Return the [x, y] coordinate for the center point of the cell that contains the specified text.  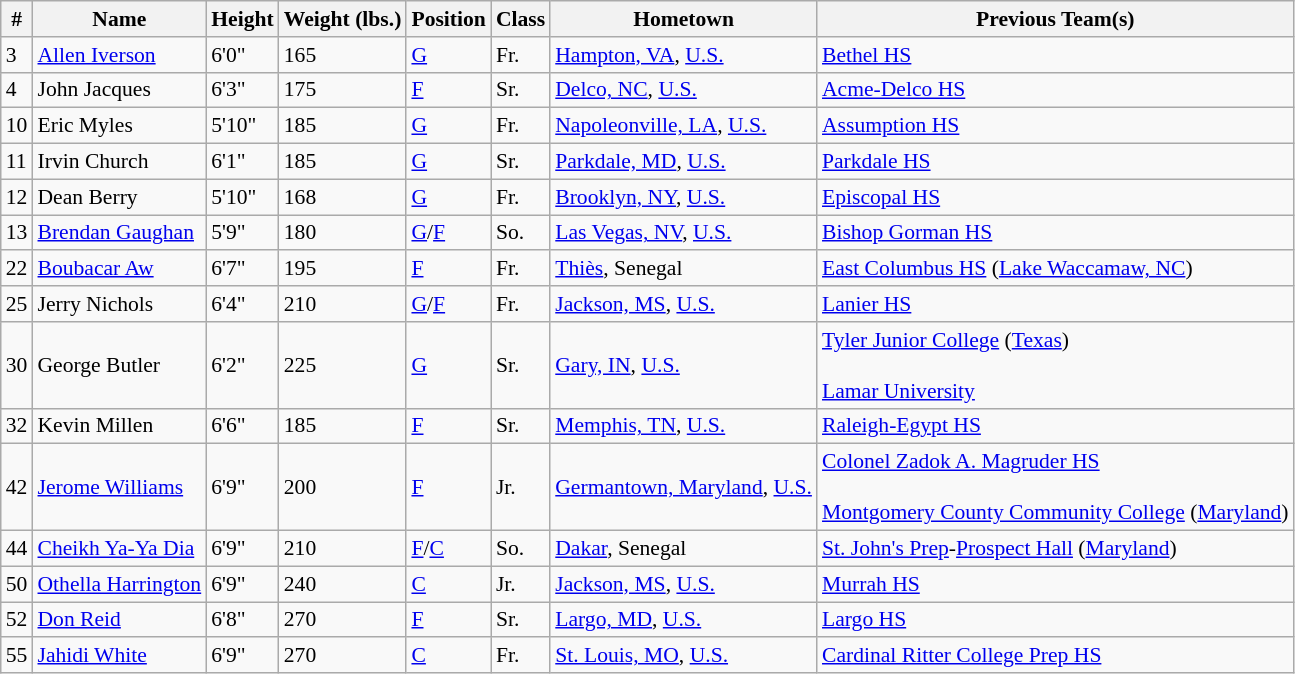
Assumption HS [1056, 126]
George Butler [119, 366]
Lanier HS [1056, 304]
Kevin Millen [119, 426]
Cardinal Ritter College Prep HS [1056, 656]
St. Louis, MO, U.S. [684, 656]
44 [17, 549]
Gary, IN, U.S. [684, 366]
12 [17, 197]
Position [448, 19]
22 [17, 269]
55 [17, 656]
Thiès, Senegal [684, 269]
Othella Harrington [119, 584]
6'1" [242, 162]
Germantown, Maryland, U.S. [684, 488]
6'8" [242, 620]
180 [343, 233]
Bethel HS [1056, 55]
Hampton, VA, U.S. [684, 55]
6'6" [242, 426]
Raleigh-Egypt HS [1056, 426]
3 [17, 55]
Eric Myles [119, 126]
200 [343, 488]
13 [17, 233]
Delco, NC, U.S. [684, 90]
240 [343, 584]
East Columbus HS (Lake Waccamaw, NC) [1056, 269]
6'3" [242, 90]
Class [520, 19]
Jerome Williams [119, 488]
Episcopal HS [1056, 197]
Bishop Gorman HS [1056, 233]
Hometown [684, 19]
Jerry Nichols [119, 304]
Dean Berry [119, 197]
Memphis, TN, U.S. [684, 426]
Napoleonville, LA, U.S. [684, 126]
4 [17, 90]
Jahidi White [119, 656]
225 [343, 366]
Weight (lbs.) [343, 19]
Brendan Gaughan [119, 233]
168 [343, 197]
6'7" [242, 269]
6'2" [242, 366]
Las Vegas, NV, U.S. [684, 233]
5'9" [242, 233]
10 [17, 126]
Murrah HS [1056, 584]
Tyler Junior College (Texas)Lamar University [1056, 366]
50 [17, 584]
Colonel Zadok A. Magruder HSMontgomery County Community College (Maryland) [1056, 488]
Acme-Delco HS [1056, 90]
11 [17, 162]
165 [343, 55]
195 [343, 269]
42 [17, 488]
6'0" [242, 55]
Irvin Church [119, 162]
Previous Team(s) [1056, 19]
6'4" [242, 304]
Name [119, 19]
Largo HS [1056, 620]
25 [17, 304]
Height [242, 19]
Boubacar Aw [119, 269]
Allen Iverson [119, 55]
30 [17, 366]
F/C [448, 549]
32 [17, 426]
St. John's Prep-Prospect Hall (Maryland) [1056, 549]
Largo, MD, U.S. [684, 620]
Parkdale HS [1056, 162]
Dakar, Senegal [684, 549]
Brooklyn, NY, U.S. [684, 197]
# [17, 19]
Parkdale, MD, U.S. [684, 162]
52 [17, 620]
Cheikh Ya-Ya Dia [119, 549]
175 [343, 90]
Don Reid [119, 620]
John Jacques [119, 90]
